Output the [x, y] coordinate of the center of the cell containing the given text.  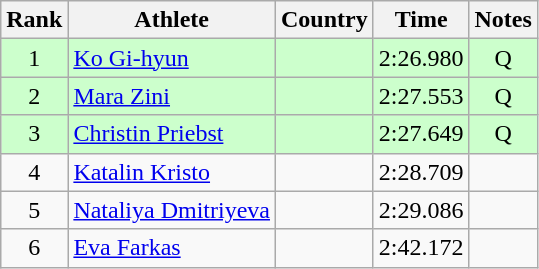
Christin Priebst [172, 134]
Country [325, 20]
2:29.086 [421, 210]
4 [34, 172]
Time [421, 20]
2:28.709 [421, 172]
Athlete [172, 20]
Mara Zini [172, 96]
Rank [34, 20]
Ko Gi-hyun [172, 58]
6 [34, 248]
2 [34, 96]
5 [34, 210]
2:27.553 [421, 96]
2:27.649 [421, 134]
2:42.172 [421, 248]
Nataliya Dmitriyeva [172, 210]
2:26.980 [421, 58]
Eva Farkas [172, 248]
1 [34, 58]
3 [34, 134]
Katalin Kristo [172, 172]
Notes [503, 20]
